From the cell containing the given text, extract its center point as [X, Y] coordinate. 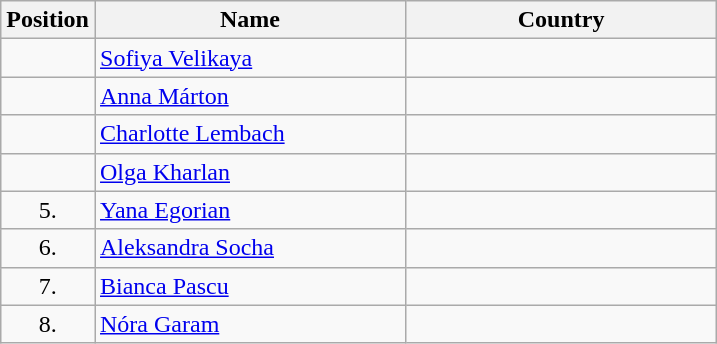
Aleksandra Socha [250, 248]
Position [48, 20]
Country [562, 20]
Yana Egorian [250, 210]
8. [48, 324]
6. [48, 248]
Name [250, 20]
Sofiya Velikaya [250, 58]
Nóra Garam [250, 324]
Bianca Pascu [250, 286]
5. [48, 210]
Anna Márton [250, 96]
Olga Kharlan [250, 172]
Charlotte Lembach [250, 134]
7. [48, 286]
